From the cell containing the given text, extract its center point as (x, y) coordinate. 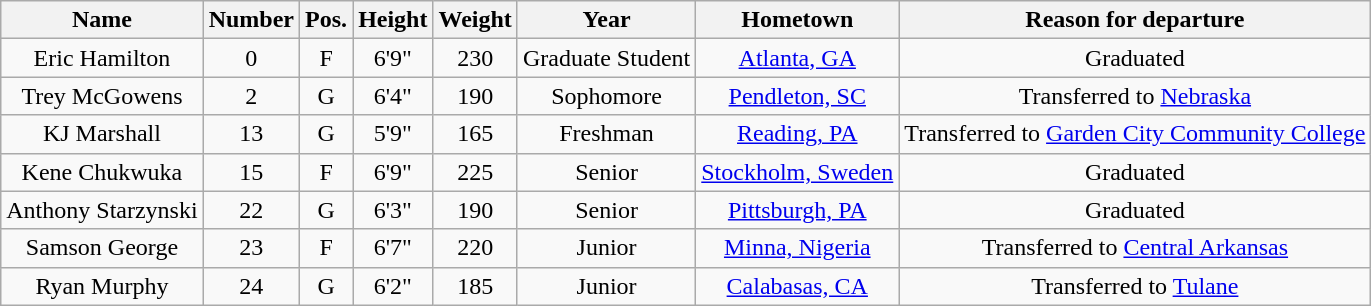
Weight (475, 20)
Samson George (102, 248)
Freshman (606, 134)
Transferred to Nebraska (1135, 96)
Height (393, 20)
Graduate Student (606, 58)
Transferred to Tulane (1135, 286)
Pittsburgh, PA (798, 210)
KJ Marshall (102, 134)
Stockholm, Sweden (798, 172)
Transferred to Garden City Community College (1135, 134)
Reading, PA (798, 134)
Ryan Murphy (102, 286)
Name (102, 20)
Eric Hamilton (102, 58)
220 (475, 248)
0 (251, 58)
2 (251, 96)
6'7" (393, 248)
Pos. (326, 20)
Transferred to Central Arkansas (1135, 248)
13 (251, 134)
5'9" (393, 134)
Anthony Starzynski (102, 210)
22 (251, 210)
15 (251, 172)
Number (251, 20)
Trey McGowens (102, 96)
230 (475, 58)
Year (606, 20)
6'2" (393, 286)
24 (251, 286)
6'4" (393, 96)
Hometown (798, 20)
Sophomore (606, 96)
Calabasas, CA (798, 286)
Kene Chukwuka (102, 172)
6'3" (393, 210)
Reason for departure (1135, 20)
23 (251, 248)
Minna, Nigeria (798, 248)
165 (475, 134)
185 (475, 286)
Pendleton, SC (798, 96)
225 (475, 172)
Atlanta, GA (798, 58)
